Extract the (X, Y) coordinate from the center of the cell holding the provided text.  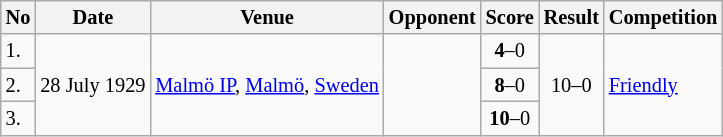
Venue (266, 17)
Malmö IP, Malmö, Sweden (266, 84)
Score (510, 17)
Friendly (663, 84)
Result (572, 17)
1. (18, 51)
28 July 1929 (92, 84)
Competition (663, 17)
3. (18, 118)
2. (18, 85)
8–0 (510, 85)
No (18, 17)
4–0 (510, 51)
Opponent (432, 17)
Date (92, 17)
